Search for the cell housing the specified text and yield its (x, y) center coordinate. 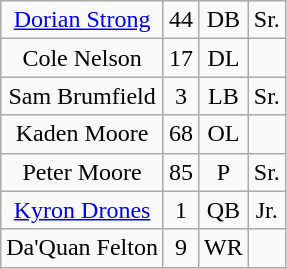
85 (180, 172)
DB (224, 20)
WR (224, 248)
Jr. (266, 210)
Da'Quan Felton (82, 248)
Dorian Strong (82, 20)
1 (180, 210)
Sam Brumfield (82, 96)
LB (224, 96)
17 (180, 58)
68 (180, 134)
Kaden Moore (82, 134)
9 (180, 248)
QB (224, 210)
OL (224, 134)
Kyron Drones (82, 210)
3 (180, 96)
P (224, 172)
44 (180, 20)
Peter Moore (82, 172)
Cole Nelson (82, 58)
DL (224, 58)
